Search for the cell housing the specified text and yield its (X, Y) center coordinate. 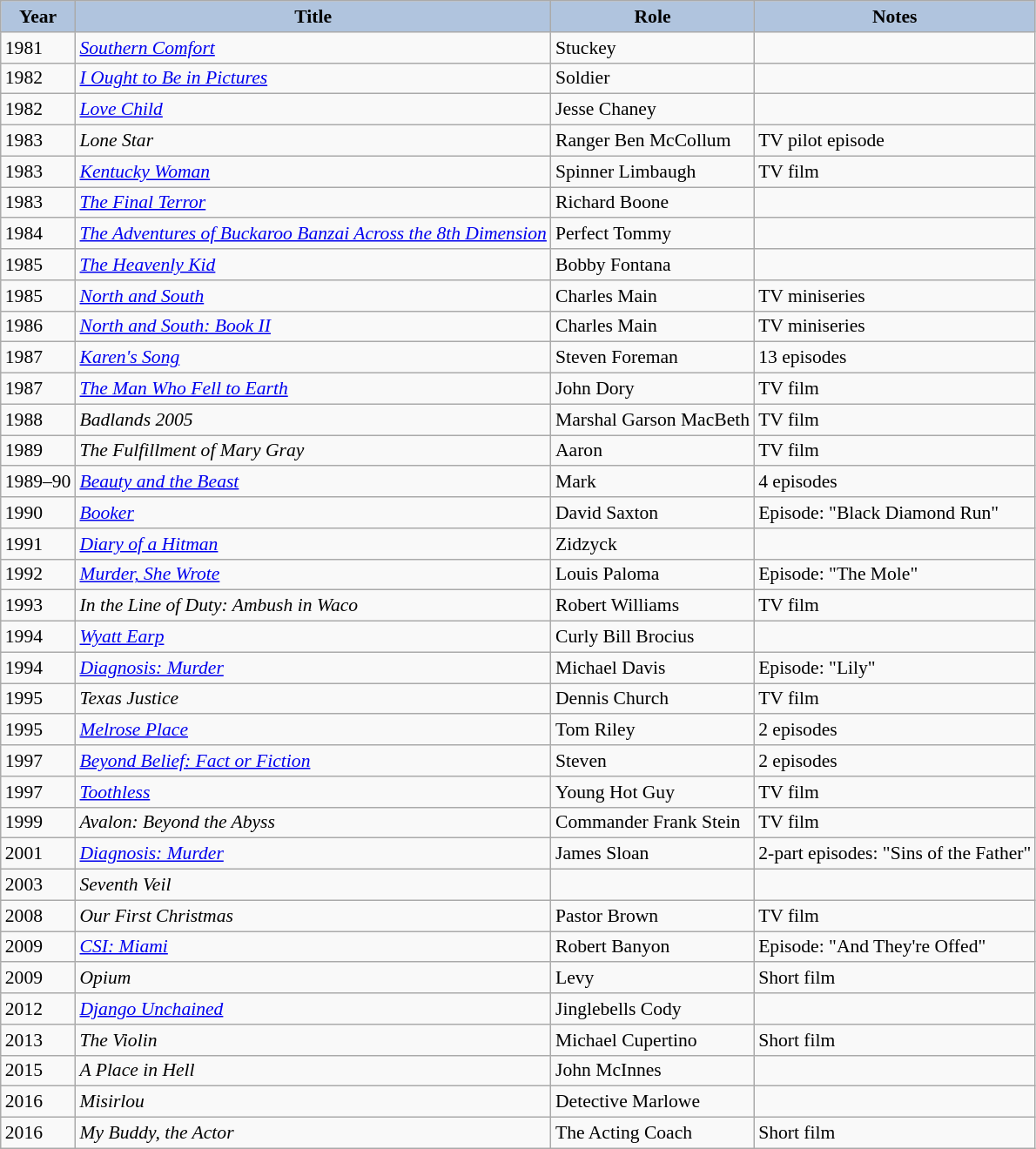
Seventh Veil (313, 885)
Misirlou (313, 1102)
Lone Star (313, 141)
1991 (38, 544)
Kentucky Woman (313, 171)
Opium (313, 978)
2001 (38, 854)
Django Unchained (313, 1009)
My Buddy, the Actor (313, 1133)
4 episodes (895, 482)
1989 (38, 451)
Beauty and the Beast (313, 482)
David Saxton (653, 513)
Our First Christmas (313, 916)
Detective Marlowe (653, 1102)
Richard Boone (653, 203)
The Man Who Fell to Earth (313, 389)
The Heavenly Kid (313, 265)
Melrose Place (313, 730)
Murder, She Wrote (313, 574)
Wyatt Earp (313, 637)
Spinner Limbaugh (653, 171)
1986 (38, 326)
1992 (38, 574)
Diary of a Hitman (313, 544)
Michael Cupertino (653, 1040)
Zidzyck (653, 544)
Booker (313, 513)
Tom Riley (653, 730)
2012 (38, 1009)
I Ought to Be in Pictures (313, 78)
Mark (653, 482)
The Acting Coach (653, 1133)
Curly Bill Brocius (653, 637)
The Violin (313, 1040)
Perfect Tommy (653, 234)
Texas Justice (313, 699)
Commander Frank Stein (653, 823)
John Dory (653, 389)
James Sloan (653, 854)
Steven Foreman (653, 358)
1989–90 (38, 482)
The Adventures of Buckaroo Banzai Across the 8th Dimension (313, 234)
Avalon: Beyond the Abyss (313, 823)
John McInnes (653, 1071)
In the Line of Duty: Ambush in Waco (313, 606)
Dennis Church (653, 699)
Toothless (313, 792)
Episode: "Lily" (895, 668)
Young Hot Guy (653, 792)
Aaron (653, 451)
2-part episodes: "Sins of the Father" (895, 854)
Ranger Ben McCollum (653, 141)
1999 (38, 823)
Jinglebells Cody (653, 1009)
Role (653, 17)
Jesse Chaney (653, 110)
Robert Banyon (653, 947)
Michael Davis (653, 668)
2003 (38, 885)
13 episodes (895, 358)
Episode: "The Mole" (895, 574)
2013 (38, 1040)
1984 (38, 234)
Levy (653, 978)
The Fulfillment of Mary Gray (313, 451)
Louis Paloma (653, 574)
A Place in Hell (313, 1071)
Marshal Garson MacBeth (653, 420)
Stuckey (653, 48)
Robert Williams (653, 606)
1990 (38, 513)
Episode: "Black Diamond Run" (895, 513)
Episode: "And They're Offed" (895, 947)
The Final Terror (313, 203)
1981 (38, 48)
CSI: Miami (313, 947)
1988 (38, 420)
1993 (38, 606)
Soldier (653, 78)
Title (313, 17)
Southern Comfort (313, 48)
Karen's Song (313, 358)
Steven (653, 761)
TV pilot episode (895, 141)
2015 (38, 1071)
Notes (895, 17)
2008 (38, 916)
North and South: Book II (313, 326)
North and South (313, 296)
Year (38, 17)
Badlands 2005 (313, 420)
Bobby Fontana (653, 265)
Beyond Belief: Fact or Fiction (313, 761)
Pastor Brown (653, 916)
Love Child (313, 110)
